Locate the cell with the specified text and output its (X, Y) center coordinate. 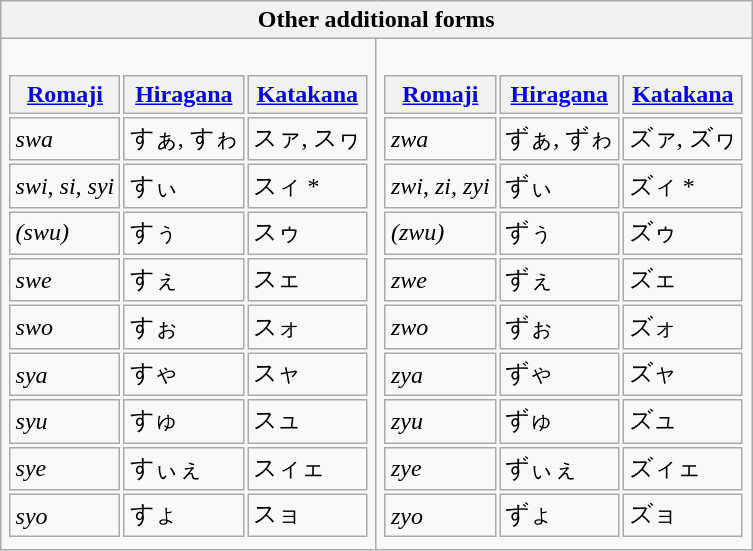
スィェ (308, 468)
ずぅ (560, 233)
zwe (440, 280)
Romaji Hiragana Katakana swa すぁ, すゎ スァ, スヮ swi, si, syi すぃ スィ * (swu) すぅ スゥ swe すぇ スェ swo すぉ スォ sya すゃ スャ syu すゅ スュ sye すぃぇ スィェ syo すょ スョ (188, 294)
ズュ (684, 421)
Other additional forms (376, 20)
スァ, スヮ (308, 139)
swo (64, 327)
すぃ (184, 186)
ズェ (684, 280)
スョ (308, 515)
ずぃぇ (560, 468)
すょ (184, 515)
sya (64, 374)
zwi, zi, zyi (440, 186)
(swu) (64, 233)
swi, si, syi (64, 186)
スェ (308, 280)
zwo (440, 327)
ズョ (684, 515)
swe (64, 280)
ずゅ (560, 421)
zyo (440, 515)
ズャ (684, 374)
ズァ, ズヮ (684, 139)
すゃ (184, 374)
スュ (308, 421)
ずょ (560, 515)
zya (440, 374)
ズィ * (684, 186)
zyu (440, 421)
スィ * (308, 186)
ズォ (684, 327)
すゅ (184, 421)
ずゃ (560, 374)
(zwu) (440, 233)
ずぇ (560, 280)
syu (64, 421)
ズゥ (684, 233)
ズィェ (684, 468)
zwa (440, 139)
すぅ (184, 233)
スォ (308, 327)
すぇ (184, 280)
すぉ (184, 327)
すぃぇ (184, 468)
zye (440, 468)
すぁ, すゎ (184, 139)
syo (64, 515)
swa (64, 139)
ずぉ (560, 327)
Romaji Hiragana Katakana zwa ずぁ, ずゎ ズァ, ズヮ zwi, zi, zyi ずぃ ズィ * (zwu) ずぅ ズゥ zwe ずぇ ズェ zwo ずぉ ズォ zya ずゃ ズャ zyu ずゅ ズュ zye ずぃぇ ズィェ zyo ずょ ズョ (564, 294)
sye (64, 468)
ずぃ (560, 186)
スャ (308, 374)
スゥ (308, 233)
ずぁ, ずゎ (560, 139)
